Determine the [X, Y] coordinate at the center of the cell enclosing the given text.  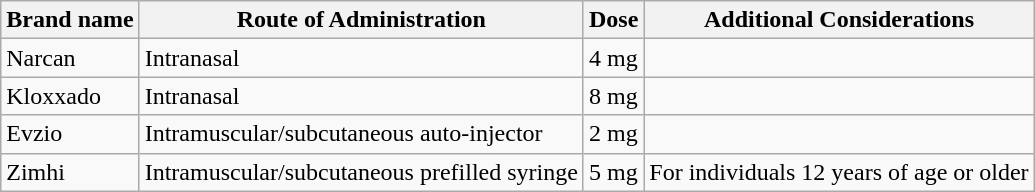
Additional Considerations [839, 20]
Zimhi [70, 172]
8 mg [613, 96]
Kloxxado [70, 96]
Route of Administration [361, 20]
2 mg [613, 134]
5 mg [613, 172]
Intramuscular/subcutaneous auto-injector [361, 134]
For individuals 12 years of age or older [839, 172]
Brand name [70, 20]
Intramuscular/subcutaneous prefilled syringe [361, 172]
4 mg [613, 58]
Dose [613, 20]
Narcan [70, 58]
Evzio [70, 134]
